Search for the cell housing the specified text and yield its (X, Y) center coordinate. 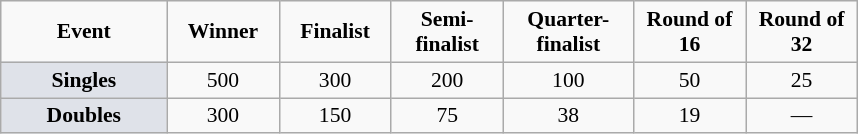
Round of 16 (689, 32)
Round of 32 (802, 32)
38 (568, 116)
200 (447, 80)
150 (335, 116)
100 (568, 80)
Doubles (84, 116)
25 (802, 80)
500 (223, 80)
Winner (223, 32)
50 (689, 80)
Quarter-finalist (568, 32)
75 (447, 116)
Finalist (335, 32)
Singles (84, 80)
— (802, 116)
Semi-finalist (447, 32)
19 (689, 116)
Event (84, 32)
